Return the [x, y] coordinate for the center point of the cell that contains the specified text.  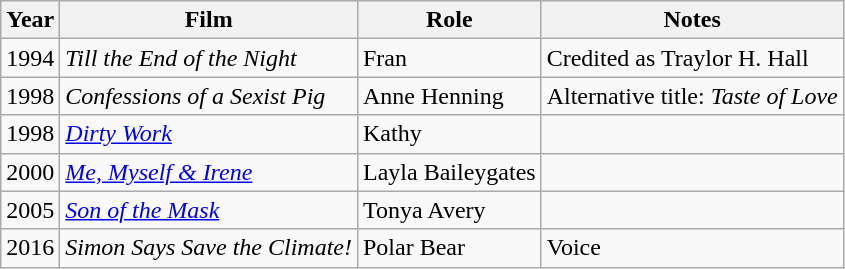
Dirty Work [209, 134]
Kathy [449, 134]
1994 [30, 58]
Notes [692, 20]
2016 [30, 248]
Fran [449, 58]
Alternative title: Taste of Love [692, 96]
Simon Says Save the Climate! [209, 248]
Son of the Mask [209, 210]
Polar Bear [449, 248]
Confessions of a Sexist Pig [209, 96]
Anne Henning [449, 96]
Tonya Avery [449, 210]
2000 [30, 172]
Me, Myself & Irene [209, 172]
2005 [30, 210]
Role [449, 20]
Year [30, 20]
Film [209, 20]
Till the End of the Night [209, 58]
Credited as Traylor H. Hall [692, 58]
Voice [692, 248]
Layla Baileygates [449, 172]
